Detect which cell encompasses the target text, then output its (X, Y) center coordinate. 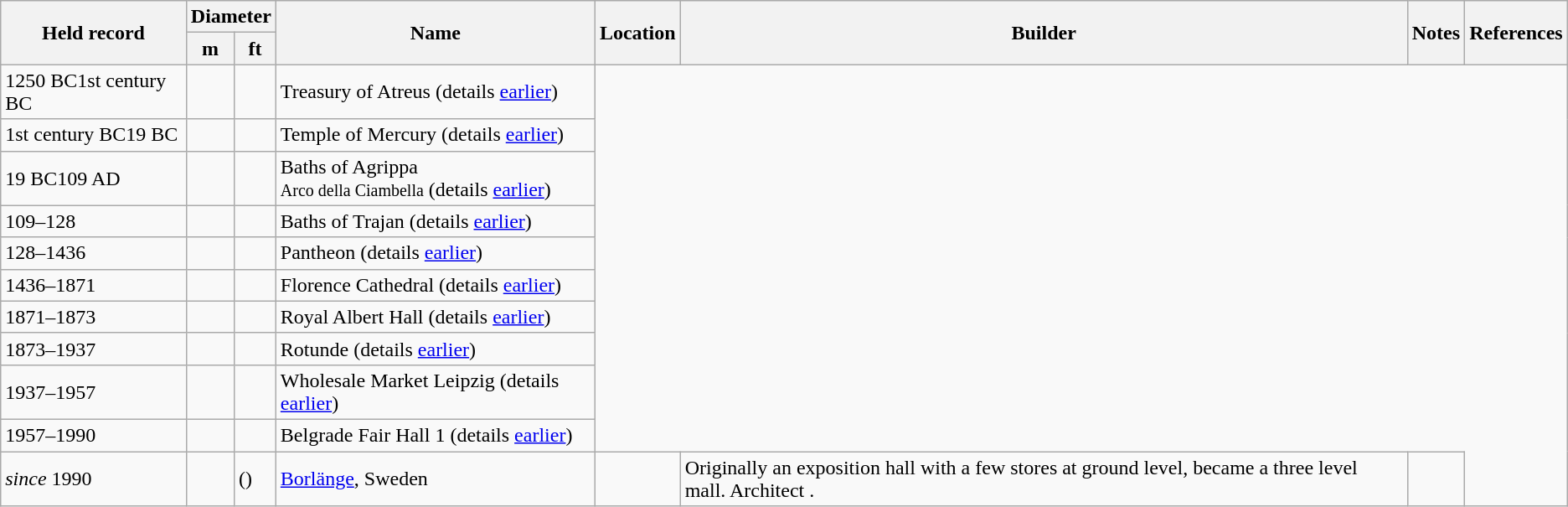
1250 BC1st century BC (94, 92)
Baths of Trajan (details earlier) (436, 221)
Rotunde (details earlier) (436, 349)
ft (255, 49)
Originally an exposition hall with a few stores at ground level, became a three level mall. Architect . (1044, 478)
Name (436, 33)
1871–1873 (94, 317)
Florence Cathedral (details earlier) (436, 285)
Held record (94, 33)
19 BC109 AD (94, 178)
Baths of AgrippaArco della Ciambella (details earlier) (436, 178)
m (209, 49)
Builder (1044, 33)
Diameter (231, 17)
1937–1957 (94, 392)
1873–1937 (94, 349)
Treasury of Atreus (details earlier) (436, 92)
Location (637, 33)
109–128 (94, 221)
Belgrade Fair Hall 1 (details earlier) (436, 435)
1957–1990 (94, 435)
Wholesale Market Leipzig (details earlier) (436, 392)
1436–1871 (94, 285)
Temple of Mercury (details earlier) (436, 135)
1st century BC19 BC (94, 135)
Royal Albert Hall (details earlier) (436, 317)
since 1990 (94, 478)
() (255, 478)
Borlänge, Sweden (436, 478)
Notes (1436, 33)
128–1436 (94, 253)
Pantheon (details earlier) (436, 253)
References (1516, 33)
